Detect which cell encompasses the target text, then output its [x, y] center coordinate. 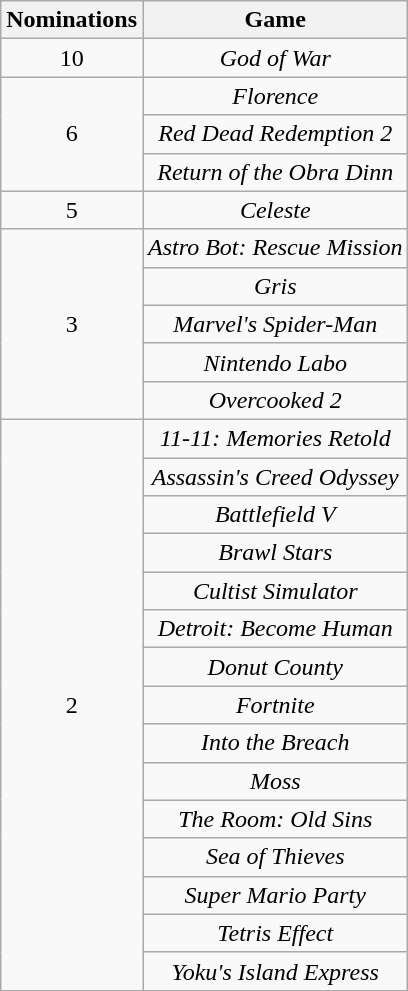
Sea of Thieves [274, 857]
Cultist Simulator [274, 591]
Super Mario Party [274, 895]
Moss [274, 781]
Overcooked 2 [274, 400]
Red Dead Redemption 2 [274, 134]
Astro Bot: Rescue Mission [274, 248]
God of War [274, 58]
3 [72, 324]
10 [72, 58]
Florence [274, 96]
6 [72, 134]
5 [72, 210]
Assassin's Creed Odyssey [274, 477]
Brawl Stars [274, 553]
Gris [274, 286]
Into the Breach [274, 743]
Detroit: Become Human [274, 629]
Return of the Obra Dinn [274, 172]
Tetris Effect [274, 933]
Yoku's Island Express [274, 971]
Battlefield V [274, 515]
Nominations [72, 20]
Fortnite [274, 705]
The Room: Old Sins [274, 819]
11-11: Memories Retold [274, 438]
Marvel's Spider-Man [274, 324]
Donut County [274, 667]
Nintendo Labo [274, 362]
Game [274, 20]
2 [72, 704]
Celeste [274, 210]
